Determine the [x, y] coordinate at the center of the cell enclosing the given text.  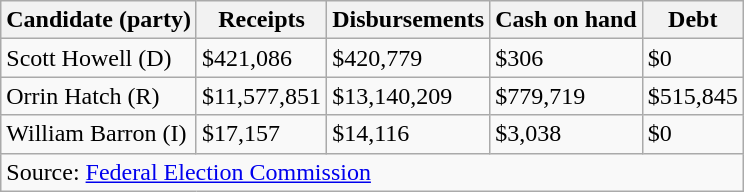
$13,140,209 [408, 96]
Disbursements [408, 20]
$420,779 [408, 58]
$3,038 [566, 134]
$17,157 [261, 134]
$779,719 [566, 96]
Debt [692, 20]
Candidate (party) [99, 20]
Orrin Hatch (R) [99, 96]
Source: Federal Election Commission [372, 172]
$421,086 [261, 58]
$306 [566, 58]
William Barron (I) [99, 134]
$515,845 [692, 96]
Cash on hand [566, 20]
$11,577,851 [261, 96]
$14,116 [408, 134]
Scott Howell (D) [99, 58]
Receipts [261, 20]
